Locate the cell with the specified text and output its (X, Y) center coordinate. 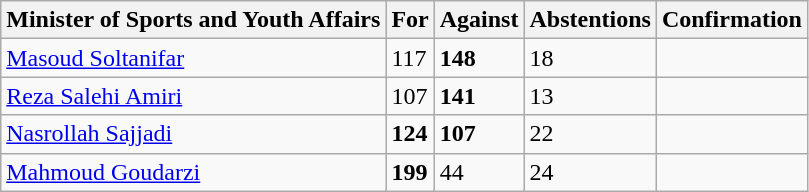
Against (479, 20)
Reza Salehi Amiri (194, 96)
For (410, 20)
Confirmation (732, 20)
13 (590, 96)
148 (479, 58)
Minister of Sports and Youth Affairs (194, 20)
Abstentions (590, 20)
124 (410, 134)
Mahmoud Goudarzi (194, 172)
117 (410, 58)
Masoud Soltanifar (194, 58)
141 (479, 96)
24 (590, 172)
22 (590, 134)
199 (410, 172)
18 (590, 58)
44 (479, 172)
Nasrollah Sajjadi (194, 134)
